Output the [x, y] coordinate of the center of the cell containing the given text.  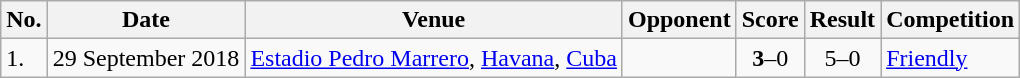
1. [24, 58]
Score [770, 20]
29 September 2018 [146, 58]
Friendly [950, 58]
Opponent [679, 20]
Estadio Pedro Marrero, Havana, Cuba [434, 58]
Competition [950, 20]
Venue [434, 20]
5–0 [842, 58]
Date [146, 20]
3–0 [770, 58]
No. [24, 20]
Result [842, 20]
